Output the (X, Y) coordinate of the center of the cell containing the given text.  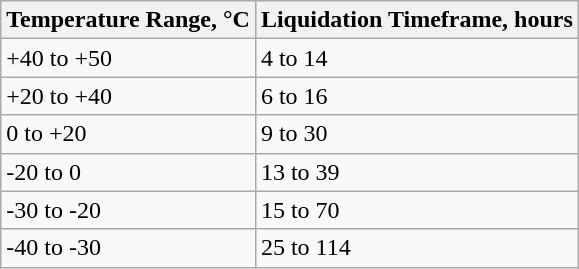
6 to 16 (416, 96)
-20 to 0 (128, 172)
Temperature Range, °С (128, 20)
-30 to -20 (128, 210)
9 to 30 (416, 134)
Liquidation Timeframe, hours (416, 20)
15 to 70 (416, 210)
-40 to -30 (128, 248)
25 to 114 (416, 248)
13 to 39 (416, 172)
+40 to +50 (128, 58)
4 to 14 (416, 58)
+20 to +40 (128, 96)
0 to +20 (128, 134)
